Identify which cell holds the provided text, then report its [X, Y] central coordinate. 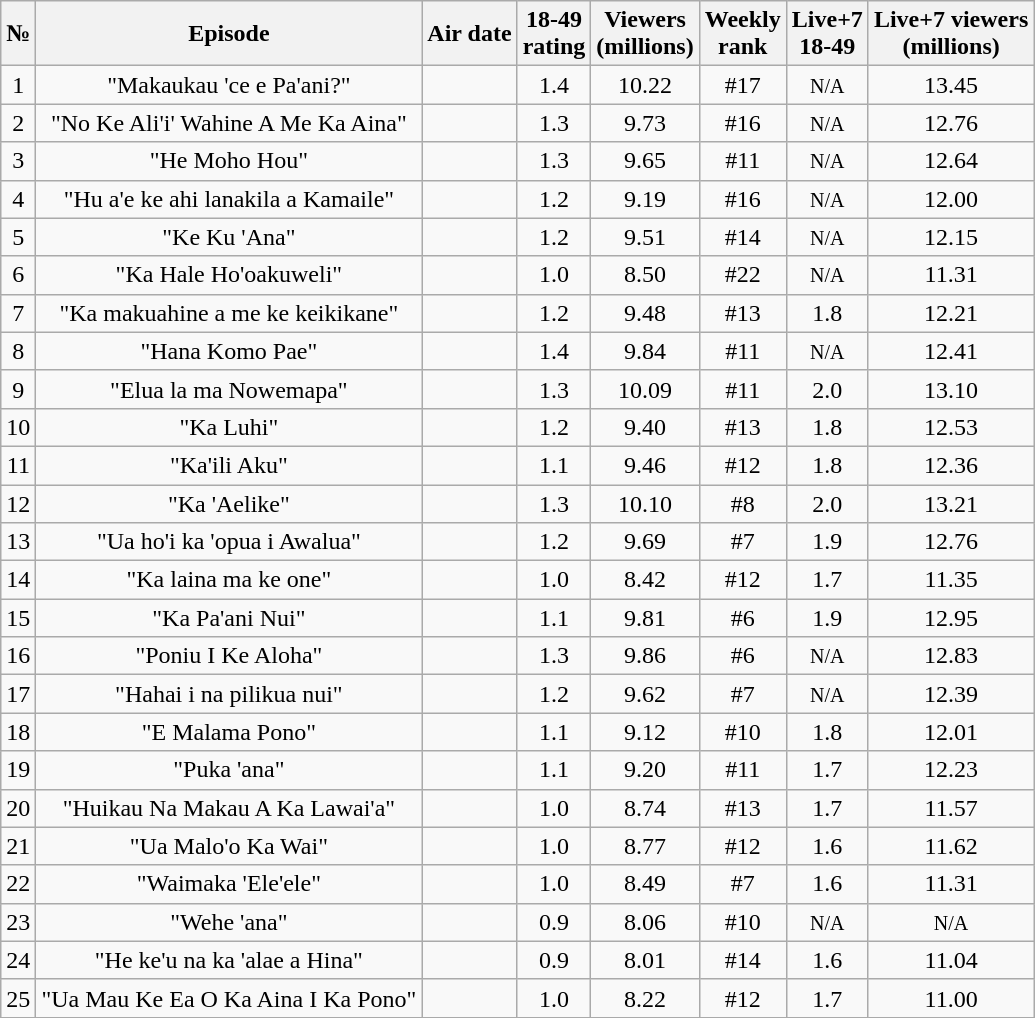
9.48 [645, 313]
"Ua Mau Ke Ea O Ka Aina I Ka Pono" [229, 998]
15 [18, 618]
"E Malama Pono" [229, 732]
12.23 [950, 770]
"Makaukau 'ce e Pa'ani?" [229, 85]
9.69 [645, 542]
"Ka Pa'ani Nui" [229, 618]
7 [18, 313]
12.36 [950, 465]
9.86 [645, 656]
13.45 [950, 85]
11.62 [950, 846]
8 [18, 351]
"Elua la ma Nowemapa" [229, 389]
11.35 [950, 580]
"Wehe 'ana" [229, 922]
17 [18, 694]
12.39 [950, 694]
"Hana Komo Pae" [229, 351]
12.53 [950, 427]
#8 [742, 503]
"Ka Luhi" [229, 427]
11.00 [950, 998]
12.83 [950, 656]
9.46 [645, 465]
12.64 [950, 161]
"Ua Malo'o Ka Wai" [229, 846]
14 [18, 580]
"Ke Ku 'Ana" [229, 237]
9.19 [645, 199]
24 [18, 960]
#22 [742, 275]
#17 [742, 85]
9.20 [645, 770]
8.22 [645, 998]
10 [18, 427]
"Waimaka 'Ele'ele" [229, 884]
12.41 [950, 351]
"He ke'u na ka 'alae a Hina" [229, 960]
9.73 [645, 123]
13 [18, 542]
8.49 [645, 884]
20 [18, 808]
8.06 [645, 922]
9.81 [645, 618]
"Hu a'e ke ahi lanakila a Kamaile" [229, 199]
9.40 [645, 427]
"Huikau Na Makau A Ka Lawai'a" [229, 808]
19 [18, 770]
12.01 [950, 732]
"Puka 'ana" [229, 770]
"No Ke Ali'i' Wahine A Me Ka Aina" [229, 123]
2 [18, 123]
"Hahai i na pilikua nui" [229, 694]
10.09 [645, 389]
10.10 [645, 503]
16 [18, 656]
18 [18, 732]
8.42 [645, 580]
3 [18, 161]
Air date [470, 34]
21 [18, 846]
8.01 [645, 960]
Live+7 viewers(millions) [950, 34]
6 [18, 275]
8.77 [645, 846]
12.21 [950, 313]
Viewers(millions) [645, 34]
9.84 [645, 351]
"Ka Hale Ho'oakuweli" [229, 275]
11.04 [950, 960]
23 [18, 922]
12.15 [950, 237]
9.62 [645, 694]
25 [18, 998]
9.65 [645, 161]
13.21 [950, 503]
"Ua ho'i ka 'opua i Awalua" [229, 542]
12.00 [950, 199]
18-49rating [554, 34]
1 [18, 85]
"Ka'ili Aku" [229, 465]
13.10 [950, 389]
5 [18, 237]
12.95 [950, 618]
11.57 [950, 808]
"Ka laina ma ke one" [229, 580]
22 [18, 884]
"He Moho Hou" [229, 161]
9.51 [645, 237]
8.50 [645, 275]
Live+718-49 [827, 34]
10.22 [645, 85]
№ [18, 34]
4 [18, 199]
Weeklyrank [742, 34]
9.12 [645, 732]
"Ka 'Aelike" [229, 503]
12 [18, 503]
"Ka makuahine a me ke keikikane" [229, 313]
11 [18, 465]
8.74 [645, 808]
Episode [229, 34]
9 [18, 389]
"Poniu I Ke Aloha" [229, 656]
